From the cell containing the given text, extract its center point as (X, Y) coordinate. 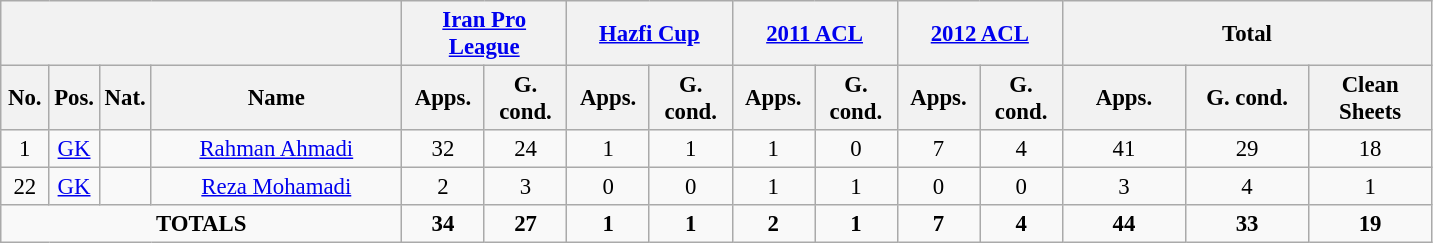
33 (1246, 224)
27 (526, 224)
Hazfi Cup (650, 34)
Clean Sheets (1370, 98)
2012 ACL (980, 34)
32 (444, 149)
29 (1246, 149)
Pos. (74, 98)
Iran Pro League (484, 34)
Name (276, 98)
2011 ACL (814, 34)
34 (444, 224)
41 (1124, 149)
Reza Mohamadi (276, 187)
Rahman Ahmadi (276, 149)
22 (25, 187)
44 (1124, 224)
No. (25, 98)
18 (1370, 149)
Nat. (125, 98)
TOTALS (202, 224)
19 (1370, 224)
Total (1246, 34)
24 (526, 149)
